Scan for the cell matching the given text and deliver its [x, y] coordinate at center. 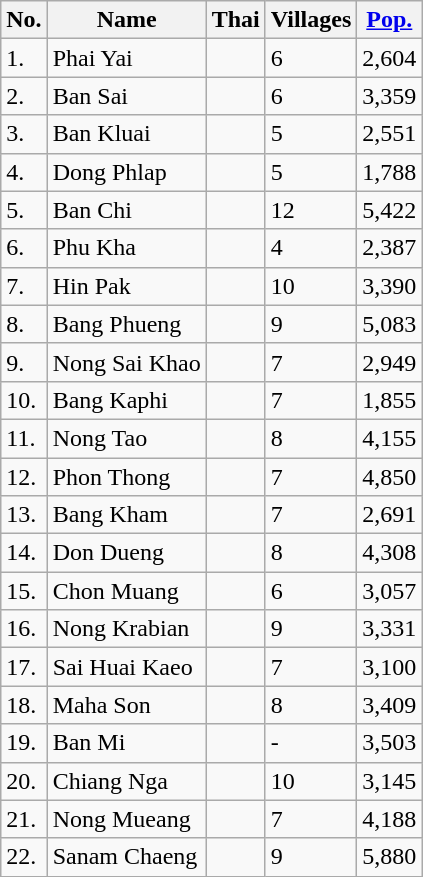
11. [24, 438]
Phu Kha [126, 248]
Ban Chi [126, 210]
2,387 [390, 248]
5,083 [390, 324]
Maha Son [126, 705]
3,331 [390, 629]
21. [24, 819]
3,409 [390, 705]
12. [24, 477]
4,155 [390, 438]
20. [24, 781]
Ban Sai [126, 96]
Thai [236, 20]
Sanam Chaeng [126, 857]
Nong Mueang [126, 819]
3,100 [390, 667]
Nong Krabian [126, 629]
9. [24, 362]
4 [311, 248]
6. [24, 248]
12 [311, 210]
8. [24, 324]
7. [24, 286]
- [311, 743]
5. [24, 210]
17. [24, 667]
2,551 [390, 134]
3,057 [390, 591]
4,188 [390, 819]
Chiang Nga [126, 781]
Bang Kaphi [126, 400]
3,145 [390, 781]
Villages [311, 20]
2,949 [390, 362]
Phon Thong [126, 477]
Hin Pak [126, 286]
19. [24, 743]
5,880 [390, 857]
Bang Kham [126, 515]
Phai Yai [126, 58]
2. [24, 96]
22. [24, 857]
5,422 [390, 210]
3,390 [390, 286]
Chon Muang [126, 591]
Dong Phlap [126, 172]
10. [24, 400]
3. [24, 134]
Nong Tao [126, 438]
13. [24, 515]
No. [24, 20]
Don Dueng [126, 553]
4. [24, 172]
2,604 [390, 58]
4,308 [390, 553]
1,788 [390, 172]
3,359 [390, 96]
1,855 [390, 400]
Pop. [390, 20]
1. [24, 58]
Ban Kluai [126, 134]
3,503 [390, 743]
18. [24, 705]
Bang Phueng [126, 324]
Nong Sai Khao [126, 362]
Name [126, 20]
Ban Mi [126, 743]
Sai Huai Kaeo [126, 667]
14. [24, 553]
16. [24, 629]
2,691 [390, 515]
15. [24, 591]
4,850 [390, 477]
